Output the [x, y] coordinate of the center of the cell containing the given text.  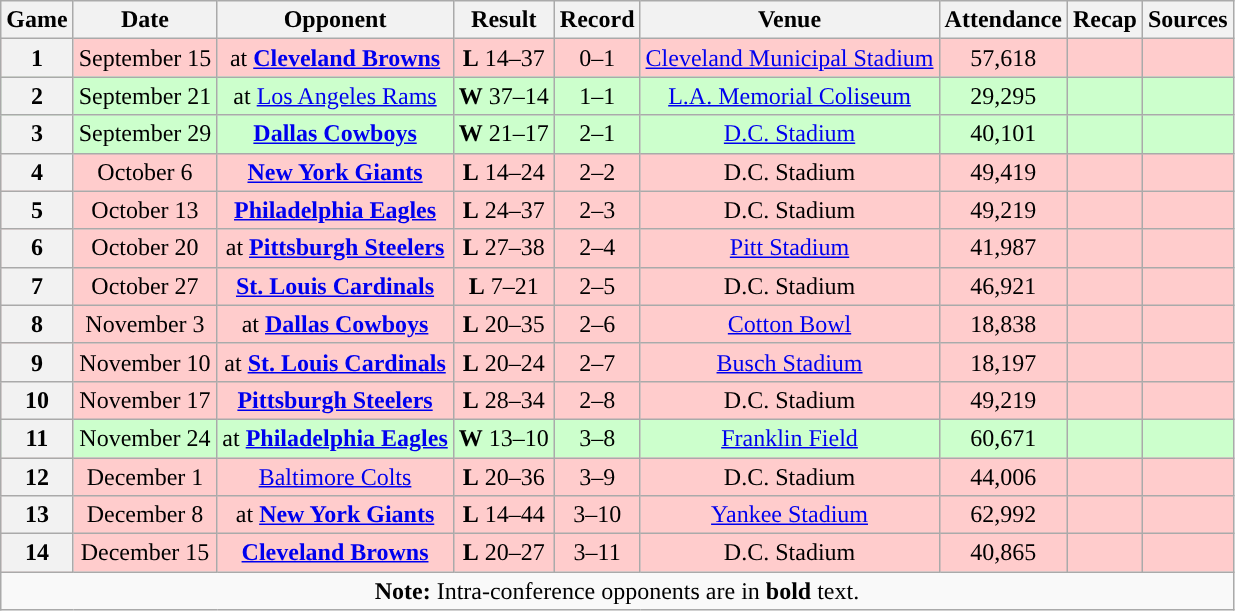
Result [504, 20]
2–6 [597, 324]
Attendance [1003, 20]
2–1 [597, 134]
Dallas Cowboys [335, 134]
L 20–24 [504, 362]
November 10 [145, 362]
Franklin Field [790, 438]
St. Louis Cardinals [335, 286]
L 20–36 [504, 477]
L 20–27 [504, 553]
0–1 [597, 58]
3–11 [597, 553]
3 [37, 134]
W 21–17 [504, 134]
3–9 [597, 477]
September 15 [145, 58]
Cleveland Municipal Stadium [790, 58]
14 [37, 553]
at Dallas Cowboys [335, 324]
60,671 [1003, 438]
at Pittsburgh Steelers [335, 248]
41,987 [1003, 248]
November 3 [145, 324]
18,838 [1003, 324]
2 [37, 96]
L 14–44 [504, 515]
5 [37, 210]
Cleveland Browns [335, 553]
Note: Intra-conference opponents are in bold text. [617, 591]
Pitt Stadium [790, 248]
3–10 [597, 515]
Record [597, 20]
at Los Angeles Rams [335, 96]
9 [37, 362]
December 1 [145, 477]
2–2 [597, 172]
62,992 [1003, 515]
September 29 [145, 134]
Date [145, 20]
13 [37, 515]
7 [37, 286]
Cotton Bowl [790, 324]
29,295 [1003, 96]
2–3 [597, 210]
New York Giants [335, 172]
L 27–38 [504, 248]
1–1 [597, 96]
at St. Louis Cardinals [335, 362]
Recap [1104, 20]
10 [37, 400]
Venue [790, 20]
6 [37, 248]
3–8 [597, 438]
W 13–10 [504, 438]
40,101 [1003, 134]
Busch Stadium [790, 362]
at Philadelphia Eagles [335, 438]
40,865 [1003, 553]
October 20 [145, 248]
December 15 [145, 553]
L.A. Memorial Coliseum [790, 96]
Sources [1188, 20]
18,197 [1003, 362]
2–8 [597, 400]
November 17 [145, 400]
at New York Giants [335, 515]
Opponent [335, 20]
Baltimore Colts [335, 477]
October 6 [145, 172]
46,921 [1003, 286]
at Cleveland Browns [335, 58]
2–4 [597, 248]
57,618 [1003, 58]
W 37–14 [504, 96]
October 13 [145, 210]
November 24 [145, 438]
1 [37, 58]
L 28–34 [504, 400]
October 27 [145, 286]
Game [37, 20]
8 [37, 324]
12 [37, 477]
Yankee Stadium [790, 515]
Pittsburgh Steelers [335, 400]
44,006 [1003, 477]
2–5 [597, 286]
2–7 [597, 362]
L 14–24 [504, 172]
Philadelphia Eagles [335, 210]
L 14–37 [504, 58]
L 24–37 [504, 210]
December 8 [145, 515]
September 21 [145, 96]
L 7–21 [504, 286]
49,419 [1003, 172]
L 20–35 [504, 324]
4 [37, 172]
11 [37, 438]
